Extract the (X, Y) coordinate from the center of the cell holding the provided text.  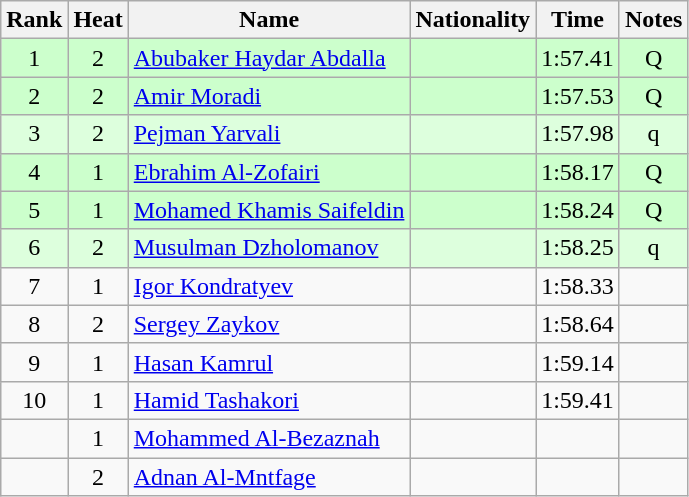
Mohamed Khamis Saifeldin (269, 210)
8 (34, 324)
1:59.14 (578, 362)
3 (34, 134)
Nationality (473, 20)
1:58.64 (578, 324)
1:58.17 (578, 172)
7 (34, 286)
Notes (653, 20)
Sergey Zaykov (269, 324)
9 (34, 362)
Amir Moradi (269, 96)
6 (34, 248)
1:57.53 (578, 96)
Mohammed Al-Bezaznah (269, 438)
5 (34, 210)
1:58.33 (578, 286)
Time (578, 20)
4 (34, 172)
Heat (98, 20)
Musulman Dzholomanov (269, 248)
1:58.24 (578, 210)
Hasan Kamrul (269, 362)
Igor Kondratyev (269, 286)
Ebrahim Al-Zofairi (269, 172)
Hamid Tashakori (269, 400)
Adnan Al-Mntfage (269, 477)
Rank (34, 20)
10 (34, 400)
1:59.41 (578, 400)
1:57.41 (578, 58)
Name (269, 20)
Pejman Yarvali (269, 134)
Abubaker Haydar Abdalla (269, 58)
1:58.25 (578, 248)
1:57.98 (578, 134)
